Return (x, y) of the center of cell containing provided text 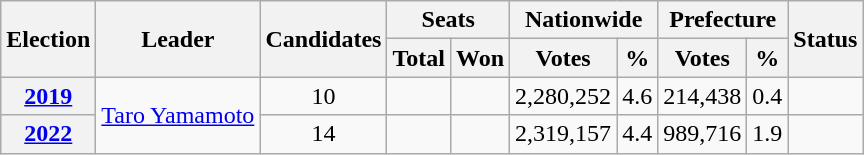
Leader (178, 39)
4.4 (638, 134)
4.6 (638, 96)
Won (480, 58)
Total (419, 58)
Election (48, 39)
Candidates (324, 39)
2019 (48, 96)
Nationwide (584, 20)
Prefecture (723, 20)
1.9 (768, 134)
2,280,252 (564, 96)
2022 (48, 134)
2,319,157 (564, 134)
0.4 (768, 96)
10 (324, 96)
Taro Yamamoto (178, 115)
14 (324, 134)
Seats (448, 20)
989,716 (702, 134)
214,438 (702, 96)
Status (826, 39)
